Detect which cell encompasses the target text, then output its (X, Y) center coordinate. 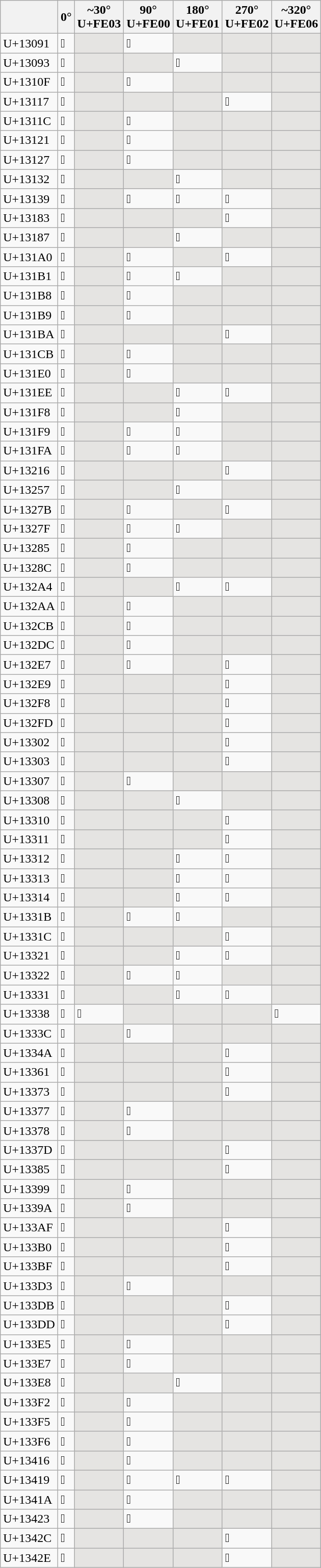
𓄗︂ (247, 102)
𓌸︆ (297, 1014)
𓋜︀ (149, 645)
U+13308 (30, 800)
𓄡 (66, 140)
𓉗 (66, 490)
𓌛 (66, 917)
𓆠 (66, 257)
U+13183 (30, 218)
U+1328C (30, 568)
𓍳 (66, 1092)
U+1337D (30, 1150)
𓊤 (66, 587)
U+13331 (30, 995)
U+133AF (30, 1228)
𓏓︀ (149, 1286)
𓇋 (66, 354)
𓆺︂ (247, 335)
U+13312 (30, 858)
𓆃 (66, 218)
𓐮︂ (247, 1558)
𓐙︀ (149, 1480)
U+13373 (30, 1092)
𓌔︁ (198, 898)
𓌱 (66, 995)
𓄹︀ (149, 198)
𓄏︀ (149, 82)
𓏓 (66, 1286)
𓋜 (66, 645)
U+13385 (30, 1169)
U+133F6 (30, 1441)
𓐙 (66, 1480)
𓍡︂ (247, 1072)
𓇹︁ (198, 432)
𓏧︀ (149, 1363)
U+13132 (30, 179)
𓏲︀ (149, 1402)
𓊤︁ (198, 587)
𓋽︂ (247, 723)
U+13378 (30, 1130)
𓌢︀ (149, 975)
𓌒︂ (247, 858)
U+133F5 (30, 1422)
𓄹︁ (198, 198)
U+1327B (30, 509)
U+13257 (30, 490)
𓍳︂ (247, 1092)
𓂓︁ (198, 63)
U+131BA (30, 335)
𓌛︁ (198, 917)
𓋧︀ (149, 665)
U+13311 (30, 839)
U+132E7 (30, 665)
𓎙 (66, 1189)
𓄜︀ (149, 121)
𓆱︀ (149, 276)
U+131F9 (30, 432)
𓉻︀ (149, 509)
𓐖 (66, 1460)
U+131EE (30, 393)
𓋩 (66, 684)
U+13139 (30, 198)
𓋽 (66, 723)
𓆸 (66, 296)
𓐚︀ (149, 1499)
U+13093 (30, 63)
𓄜 (66, 121)
𓐬 (66, 1538)
𓋩︂ (247, 684)
𓇮 (66, 393)
𓄹︂ (247, 198)
𓂑 (66, 43)
U+133BF (30, 1267)
𓎙︀ (149, 1189)
𓌢︁ (198, 975)
𓌢 (66, 975)
U+133E7 (30, 1363)
𓏛︂ (247, 1305)
𓇸︁ (198, 412)
~30°U+FE03 (99, 17)
U+13416 (30, 1460)
U+132CB (30, 626)
U+131E0 (30, 373)
𓐙︂ (247, 1480)
𓍊 (66, 1053)
𓎅︂ (247, 1169)
𓌇 (66, 781)
𓍸 (66, 1130)
𓏶︀ (149, 1441)
U+13121 (30, 140)
U+133E8 (30, 1383)
𓎿︂ (247, 1267)
U+131B9 (30, 315)
𓇹︀ (149, 432)
𓐣︀ (149, 1519)
𓌛︀ (149, 917)
𓏥︀ (149, 1344)
𓌃︂ (247, 762)
𓏧 (66, 1363)
𓆺 (66, 335)
𓍽︂ (247, 1150)
𓏛 (66, 1305)
U+1334A (30, 1053)
U+131B1 (30, 276)
U+132A4 (30, 587)
𓌇︀ (149, 781)
𓌒 (66, 858)
U+133DD (30, 1325)
U+133E5 (30, 1344)
𓌜 (66, 937)
𓆠︀ (149, 257)
U+13423 (30, 1519)
𓊤︂ (247, 587)
U+131B8 (30, 296)
𓇮︂ (247, 393)
𓉿 (66, 528)
𓍷 (66, 1111)
U+13322 (30, 975)
𓊅 (66, 548)
𓌸 (66, 1014)
𓋸︂ (247, 703)
270°U+FE02 (247, 17)
𓌔 (66, 898)
U+13361 (30, 1072)
U+133B0 (30, 1247)
U+132E9 (30, 684)
𓈖 (66, 470)
𓌱︂ (247, 995)
𓋋 (66, 626)
U+133DB (30, 1305)
𓆸︀ (149, 296)
𓇸 (66, 412)
U+132AA (30, 606)
U+13419 (30, 1480)
U+1341A (30, 1499)
𓏥 (66, 1344)
U+13303 (30, 762)
𓌓︁ (198, 878)
U+131F8 (30, 412)
𓌒︁ (198, 858)
𓄹 (66, 198)
U+131A0 (30, 257)
U+133D3 (30, 1286)
𓆃︂ (247, 218)
𓇠 (66, 373)
𓇺 (66, 451)
𓈖︂ (247, 470)
U+1333C (30, 1033)
𓊅︀ (149, 548)
𓊌︀ (149, 568)
𓌑 (66, 839)
𓊪︀ (149, 606)
𓂑︀ (149, 43)
U+13321 (30, 956)
𓂓 (66, 63)
𓍷︀ (149, 1111)
𓎯︂ (247, 1228)
𓐙︁ (198, 1480)
𓆇 (66, 237)
U+131CB (30, 354)
U+13127 (30, 160)
U+13216 (30, 470)
𓇮︁ (198, 393)
𓐬︂ (247, 1538)
U+13307 (30, 781)
𓏝 (66, 1325)
~320°U+FE06 (297, 17)
U+131FA (30, 451)
𓄗 (66, 102)
𓍡 (66, 1072)
U+1310F (30, 82)
𓌓 (66, 878)
𓄏 (66, 82)
U+132FD (30, 723)
𓌐 (66, 820)
𓏨 (66, 1383)
U+13117 (30, 102)
U+132F8 (30, 703)
𓋸 (66, 703)
𓌐︂ (247, 820)
𓎅 (66, 1169)
𓇺︁ (198, 451)
𓐣 (66, 1519)
𓌡︁ (198, 956)
180°U+FE01 (198, 17)
𓆇︁ (198, 237)
𓌸︃ (99, 1014)
U+1327F (30, 528)
𓄲︁ (198, 179)
𓌜︂ (247, 937)
𓌈 (66, 800)
𓌼 (66, 1033)
𓆹 (66, 315)
U+13313 (30, 878)
𓊌 (66, 568)
𓏝︂ (247, 1325)
𓋋︀ (149, 626)
𓐚 (66, 1499)
U+1342C (30, 1538)
𓌑︂ (247, 839)
𓌡 (66, 956)
𓆹︀ (149, 315)
𓇠︀ (149, 373)
𓏵︀ (149, 1422)
𓄡︀ (149, 140)
U+1331C (30, 937)
U+1311C (30, 121)
𓆱 (66, 276)
𓌂 (66, 742)
90°U+FE00 (149, 17)
𓉗︁ (198, 490)
𓏨︁ (198, 1383)
𓋧 (66, 665)
𓋧︂ (247, 665)
𓌱︁ (198, 995)
𓉻 (66, 509)
𓇺︀ (149, 451)
U+13314 (30, 898)
𓍽 (66, 1150)
𓊪 (66, 606)
𓇹 (66, 432)
𓌼︀ (149, 1033)
U+1342E (30, 1558)
𓎚︀ (149, 1208)
𓎰︂ (247, 1247)
𓍸︀ (149, 1130)
U+132DC (30, 645)
𓏲 (66, 1402)
U+13302 (30, 742)
𓆠︂ (247, 257)
𓄲 (66, 179)
0° (66, 17)
𓎰 (66, 1247)
U+1339A (30, 1208)
U+13338 (30, 1014)
𓌈︁ (198, 800)
𓎚 (66, 1208)
U+13377 (30, 1111)
𓌓︂ (247, 878)
𓌂︂ (247, 742)
U+1331B (30, 917)
𓐮 (66, 1558)
𓏶 (66, 1441)
𓉻︂ (247, 509)
U+13310 (30, 820)
𓉿︁ (198, 528)
𓉿︀ (149, 528)
U+13187 (30, 237)
𓐖︀ (149, 1460)
U+133F2 (30, 1402)
𓎯 (66, 1228)
U+13399 (30, 1189)
𓍊︂ (247, 1053)
𓌃 (66, 762)
U+13091 (30, 43)
𓌡︂ (247, 956)
𓄧 (66, 160)
𓏵 (66, 1422)
U+13285 (30, 548)
𓆱︁ (198, 276)
𓇋︀ (149, 354)
𓎿 (66, 1267)
𓌔︂ (247, 898)
𓄧︀ (149, 160)
